Pinpoint the cell where the given text exists, returning its [x, y] midpoint coordinate. 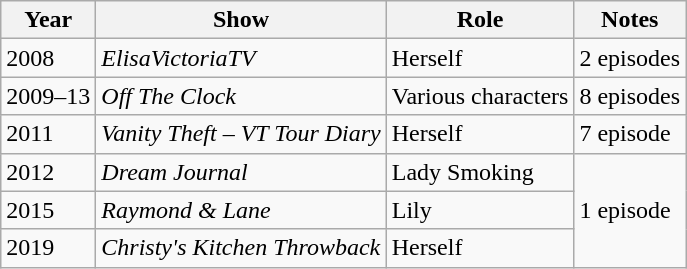
2009–13 [48, 96]
2 episodes [630, 58]
7 episode [630, 134]
Dream Journal [241, 172]
Lady Smoking [480, 172]
2012 [48, 172]
Role [480, 20]
2008 [48, 58]
Christy's Kitchen Throwback [241, 248]
8 episodes [630, 96]
Notes [630, 20]
1 episode [630, 210]
2019 [48, 248]
Show [241, 20]
Raymond & Lane [241, 210]
2015 [48, 210]
ElisaVictoriaTV [241, 58]
2011 [48, 134]
Off The Clock [241, 96]
Various characters [480, 96]
Year [48, 20]
Vanity Theft – VT Tour Diary [241, 134]
Lily [480, 210]
